Capture the cell that displays the provided text and extract its [X, Y] central coordinate. 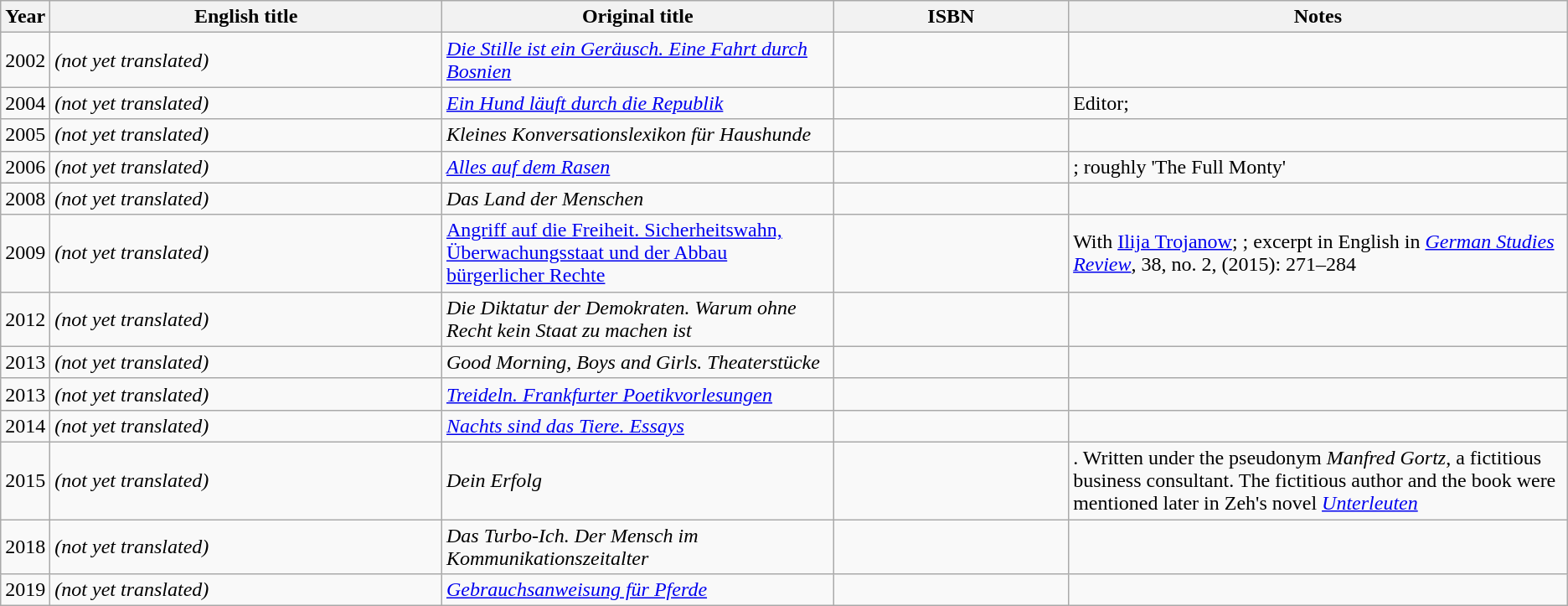
Original title [637, 17]
Kleines Konversationslexikon für Haushunde [637, 135]
2018 [25, 546]
2009 [25, 253]
With Ilija Trojanow; ; excerpt in English in German Studies Review, 38, no. 2, (2015): 271–284 [1318, 253]
Good Morning, Boys and Girls. Theaterstücke [637, 362]
Das Turbo-Ich. Der Mensch im Kommunikationszeitalter [637, 546]
Nachts sind das Tiere. Essays [637, 426]
English title [246, 17]
Das Land der Menschen [637, 199]
Notes [1318, 17]
Editor; [1318, 103]
2002 [25, 60]
Angriff auf die Freiheit. Sicherheitswahn, Überwachungsstaat und der Abbau bürgerlicher Rechte [637, 253]
Die Diktatur der Demokraten. Warum ohne Recht kein Staat zu machen ist [637, 319]
2014 [25, 426]
Treideln. Frankfurter Poetikvorlesungen [637, 394]
ISBN [952, 17]
2008 [25, 199]
2012 [25, 319]
Die Stille ist ein Geräusch. Eine Fahrt durch Bosnien [637, 60]
Alles auf dem Rasen [637, 167]
2005 [25, 135]
Ein Hund läuft durch die Republik [637, 103]
Dein Erfolg [637, 480]
Year [25, 17]
2006 [25, 167]
2004 [25, 103]
2019 [25, 590]
Gebrauchsanweisung für Pferde [637, 590]
2015 [25, 480]
; roughly 'The Full Monty' [1318, 167]
